Locate the cell with the specified text and output its (X, Y) center coordinate. 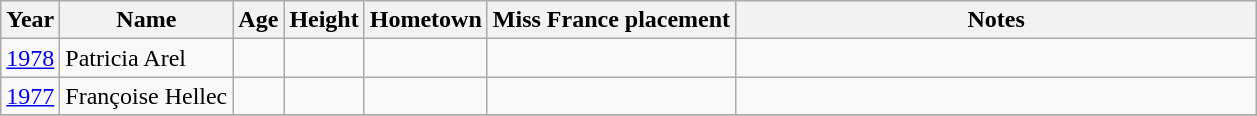
Miss France placement (611, 20)
Year (30, 20)
Hometown (426, 20)
Age (258, 20)
Patricia Arel (146, 58)
Françoise Hellec (146, 96)
Height (324, 20)
1977 (30, 96)
Notes (996, 20)
1978 (30, 58)
Name (146, 20)
